Detect which cell encompasses the target text, then output its (X, Y) center coordinate. 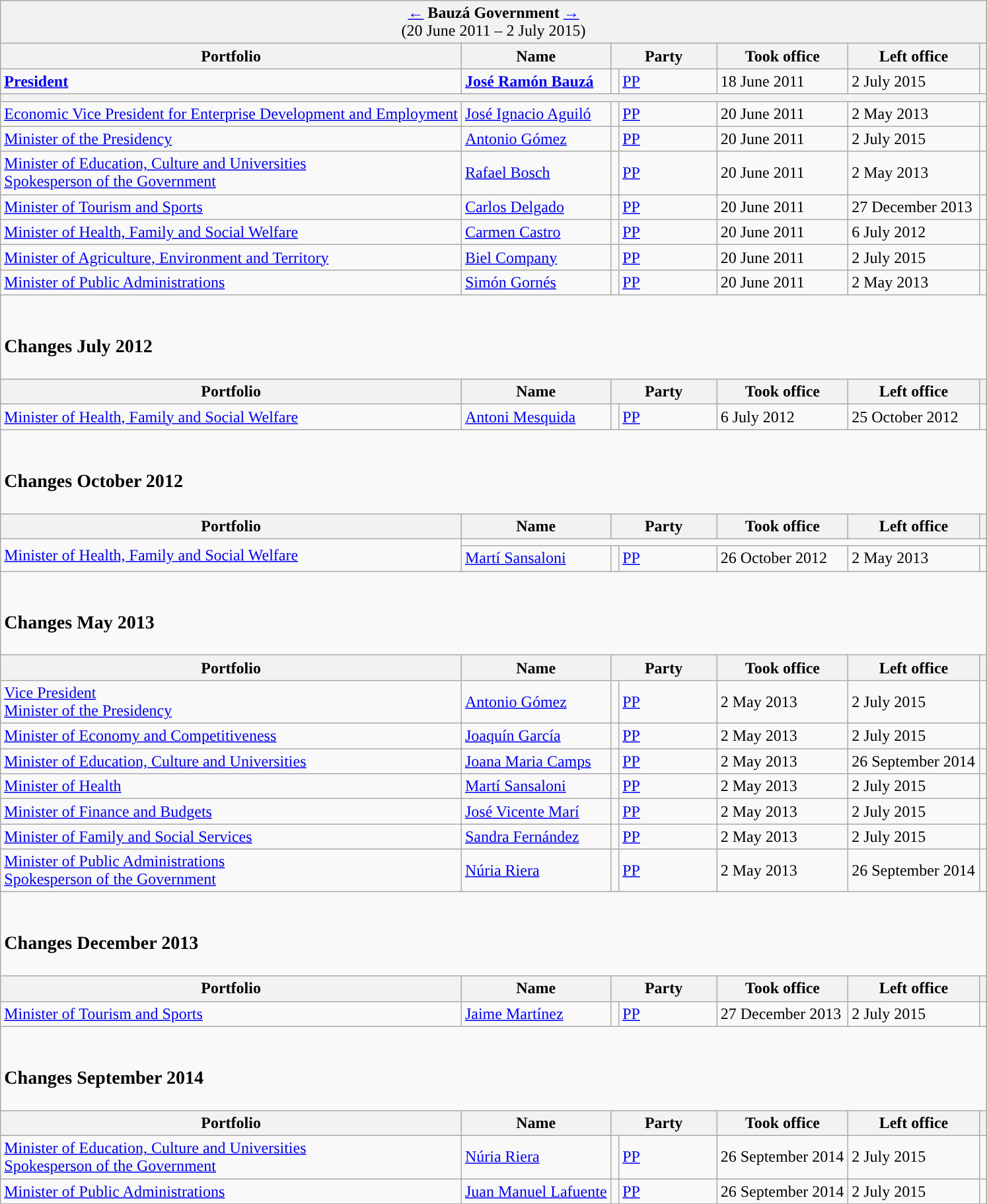
Minister of Public AdministrationsSpokesperson of the Government (231, 871)
Juan Manuel Lafuente (536, 1191)
Minister of the Presidency (231, 139)
José Ramón Bauzá (536, 81)
25 October 2012 (914, 417)
Changes September 2014 (494, 1068)
Vice PresidentMinister of the Presidency (231, 702)
José Ignacio Aguiló (536, 114)
18 June 2011 (782, 81)
Changes October 2012 (494, 472)
Joaquín García (536, 736)
Economic Vice President for Enterprise Development and Employment (231, 114)
José Vicente Marí (536, 811)
Rafael Bosch (536, 173)
Changes December 2013 (494, 934)
Minister of Health (231, 786)
Changes July 2012 (494, 337)
Minister of Agriculture, Environment and Territory (231, 257)
Changes May 2013 (494, 613)
26 October 2012 (782, 558)
Carlos Delgado (536, 207)
Carmen Castro (536, 232)
Simón Gornés (536, 282)
← Bauzá Government →(20 June 2011 – 2 July 2015) (494, 22)
Sandra Fernández (536, 837)
Biel Company (536, 257)
Minister of Family and Social Services (231, 837)
Minister of Education, Culture and Universities (231, 761)
Joana Maria Camps (536, 761)
Antoni Mesquida (536, 417)
Jaime Martínez (536, 1014)
Minister of Economy and Competitiveness (231, 736)
Minister of Finance and Budgets (231, 811)
President (231, 81)
